Identify which cell holds the provided text, then report its (x, y) central coordinate. 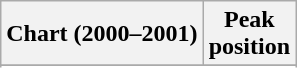
Peakposition (249, 34)
Chart (2000–2001) (102, 34)
